Return (X, Y) of the center of cell containing provided text 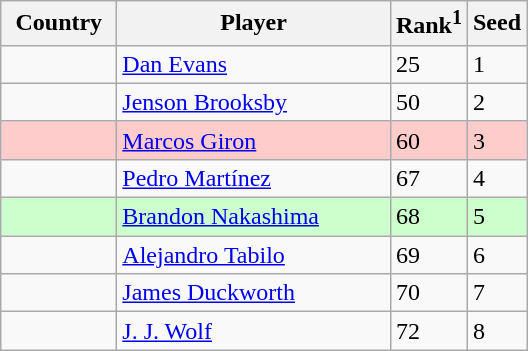
Pedro Martínez (254, 178)
2 (496, 102)
James Duckworth (254, 293)
Alejandro Tabilo (254, 255)
50 (428, 102)
72 (428, 331)
68 (428, 217)
Seed (496, 24)
25 (428, 64)
5 (496, 217)
Rank1 (428, 24)
4 (496, 178)
60 (428, 140)
Brandon Nakashima (254, 217)
Marcos Giron (254, 140)
7 (496, 293)
Dan Evans (254, 64)
70 (428, 293)
1 (496, 64)
8 (496, 331)
Country (59, 24)
67 (428, 178)
Player (254, 24)
6 (496, 255)
J. J. Wolf (254, 331)
3 (496, 140)
Jenson Brooksby (254, 102)
69 (428, 255)
